Return (X, Y) of the center of cell containing provided text 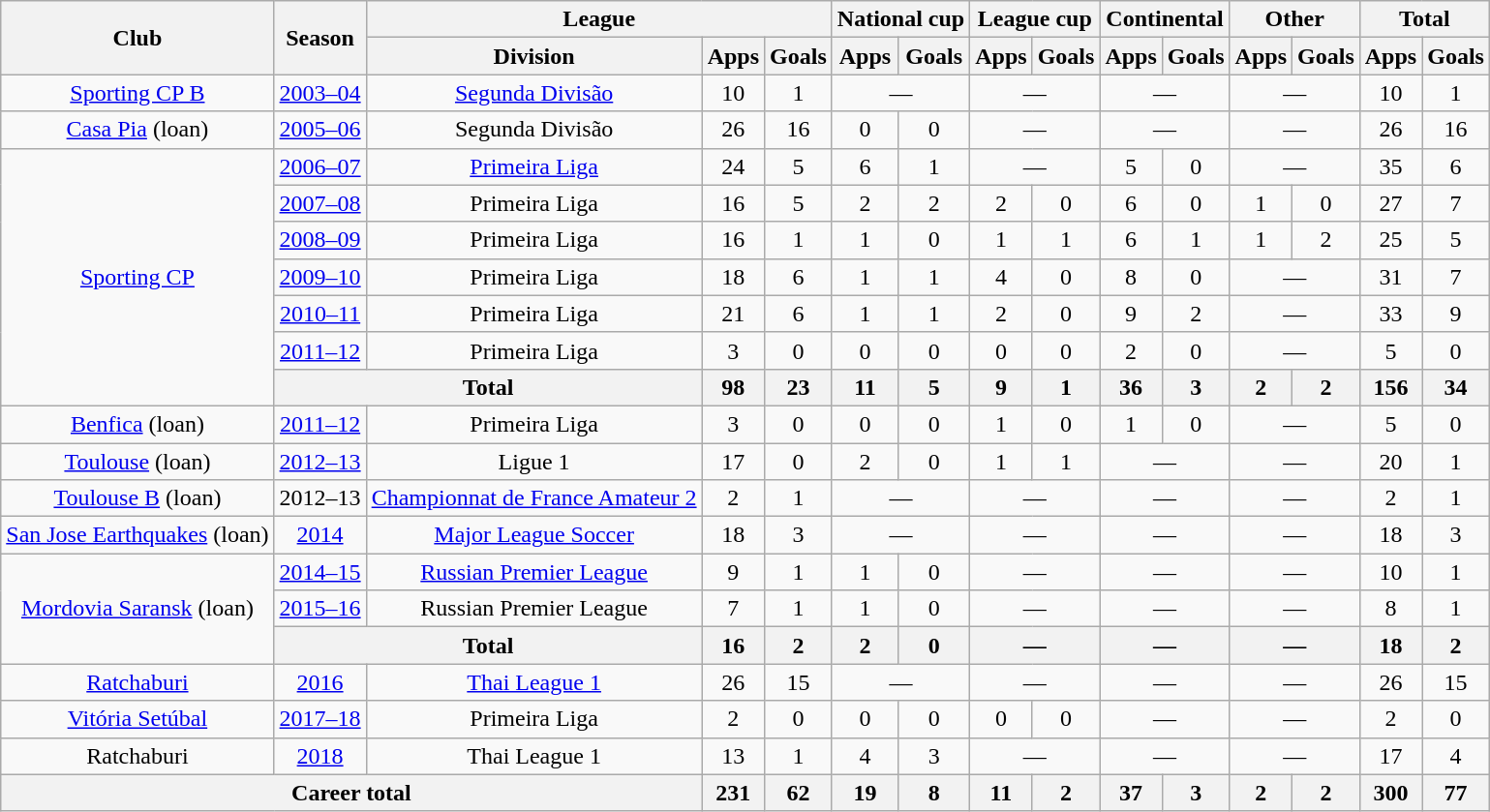
Division (534, 56)
San Jose Earthquakes (loan) (137, 535)
2010–11 (319, 314)
2014–15 (319, 572)
Club (137, 38)
Ligue 1 (534, 462)
27 (1390, 203)
13 (733, 756)
2008–09 (319, 240)
37 (1131, 793)
Career total (351, 793)
National cup (900, 19)
36 (1131, 387)
Season (319, 38)
2017–18 (319, 719)
Vitória Setúbal (137, 719)
Toulouse (loan) (137, 462)
98 (733, 387)
35 (1390, 166)
2015–16 (319, 609)
21 (733, 314)
2009–10 (319, 277)
Sporting CP B (137, 93)
2014 (319, 535)
62 (799, 793)
156 (1390, 387)
31 (1390, 277)
Casa Pia (loan) (137, 130)
24 (733, 166)
Major League Soccer (534, 535)
77 (1456, 793)
Continental (1165, 19)
23 (799, 387)
2005–06 (319, 130)
League cup (1035, 19)
33 (1390, 314)
25 (1390, 240)
2003–04 (319, 93)
League (598, 19)
Mordovia Saransk (loan) (137, 609)
Toulouse B (loan) (137, 498)
2016 (319, 682)
2018 (319, 756)
34 (1456, 387)
2007–08 (319, 203)
20 (1390, 462)
Championnat de France Amateur 2 (534, 498)
Benfica (loan) (137, 424)
Other (1294, 19)
19 (865, 793)
300 (1390, 793)
2006–07 (319, 166)
Sporting CP (137, 277)
231 (733, 793)
